From the cell containing the given text, extract its center point as (x, y) coordinate. 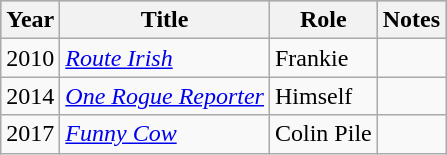
Year (30, 20)
One Rogue Reporter (165, 96)
Notes (411, 20)
Route Irish (165, 58)
2017 (30, 134)
Colin Pile (323, 134)
Frankie (323, 58)
Himself (323, 96)
Title (165, 20)
Role (323, 20)
Funny Cow (165, 134)
2014 (30, 96)
2010 (30, 58)
